Detect which cell encompasses the target text, then output its [X, Y] center coordinate. 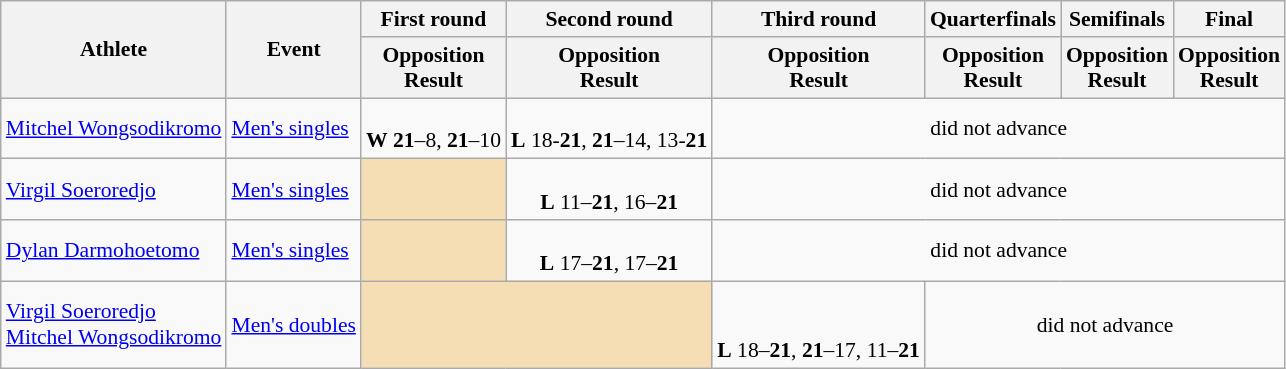
L 17–21, 17–21 [609, 250]
L 11–21, 16–21 [609, 190]
Second round [609, 19]
Virgil Soeroredjo [114, 190]
Men's doubles [294, 324]
Semifinals [1117, 19]
Mitchel Wongsodikromo [114, 128]
Event [294, 50]
Quarterfinals [993, 19]
L 18–21, 21–17, 11–21 [818, 324]
Athlete [114, 50]
First round [434, 19]
Dylan Darmohoetomo [114, 250]
Virgil SoeroredjoMitchel Wongsodikromo [114, 324]
Third round [818, 19]
L 18-21, 21–14, 13-21 [609, 128]
W 21–8, 21–10 [434, 128]
Final [1229, 19]
